Pinpoint the cell where the given text exists, returning its (x, y) midpoint coordinate. 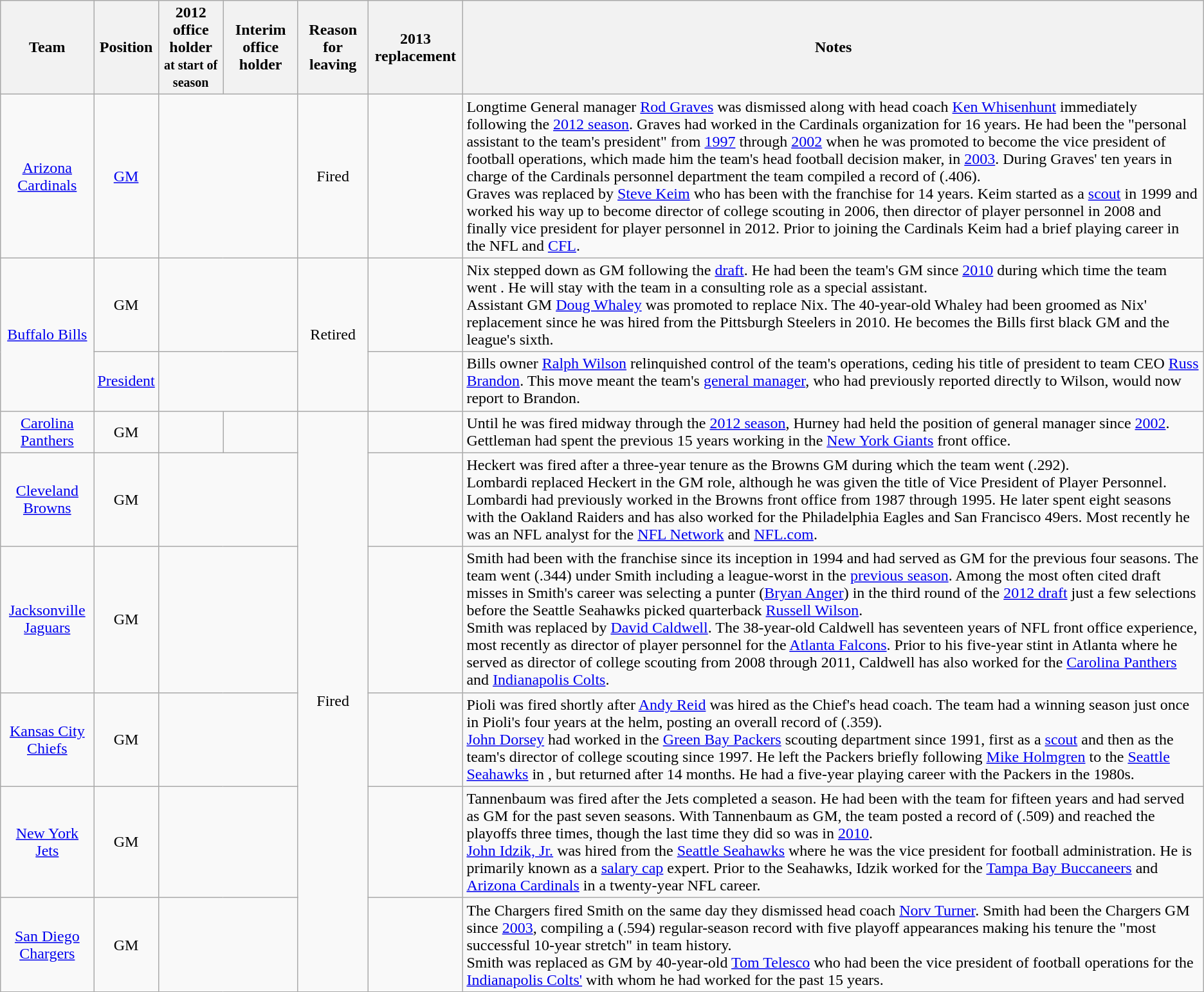
Arizona Cardinals (48, 176)
Retired (333, 334)
Cleveland Browns (48, 500)
Notes (834, 48)
Team (48, 48)
San Diego Chargers (48, 944)
Interim office holder (260, 48)
New York Jets (48, 842)
Carolina Panthers (48, 432)
2013 replacement (415, 48)
Buffalo Bills (48, 334)
President (126, 381)
Jacksonville Jaguars (48, 620)
Position (126, 48)
Reason for leaving (333, 48)
2012 office holderat start of season (190, 48)
Kansas City Chiefs (48, 739)
